For the text-containing cell, return its midpoint in (X, Y) coordinate format. 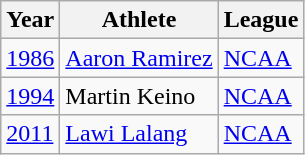
Lawi Lalang (139, 134)
League (261, 20)
1994 (30, 96)
Aaron Ramirez (139, 58)
Martin Keino (139, 96)
Athlete (139, 20)
1986 (30, 58)
2011 (30, 134)
Year (30, 20)
